Detect which cell encompasses the target text, then output its [x, y] center coordinate. 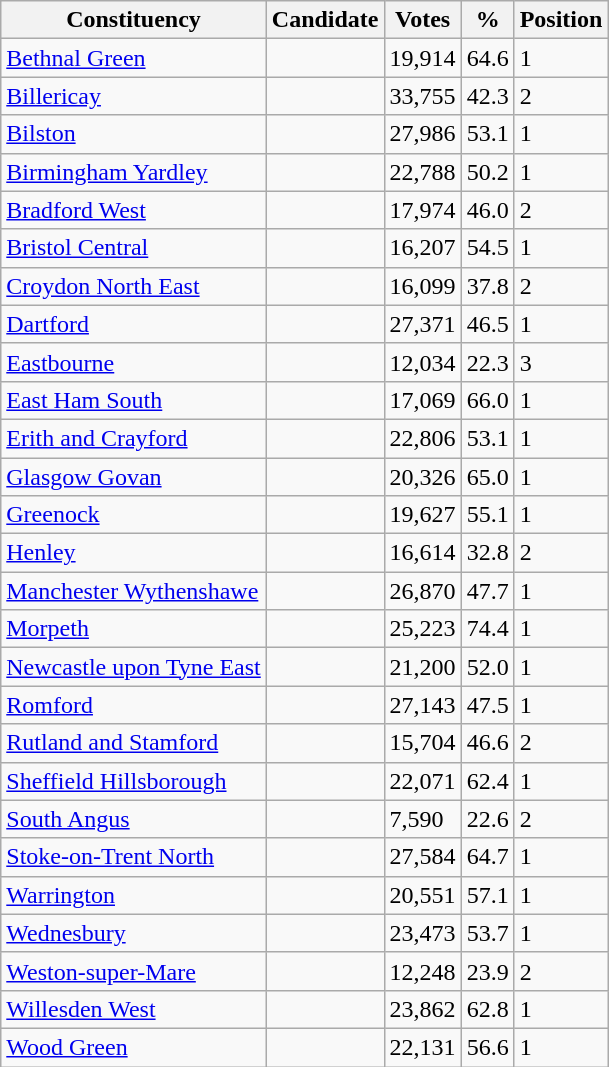
Weston-super-Mare [134, 971]
27,143 [422, 705]
22,806 [422, 438]
64.7 [488, 857]
Billericay [134, 96]
23.9 [488, 971]
Votes [422, 20]
27,371 [422, 324]
Manchester Wythenshawe [134, 591]
22.6 [488, 819]
12,034 [422, 362]
Birmingham Yardley [134, 172]
Henley [134, 553]
16,207 [422, 248]
52.0 [488, 667]
22,131 [422, 1047]
Glasgow Govan [134, 477]
20,326 [422, 477]
Position [561, 20]
15,704 [422, 743]
47.5 [488, 705]
Eastbourne [134, 362]
12,248 [422, 971]
21,200 [422, 667]
27,986 [422, 134]
17,069 [422, 400]
50.2 [488, 172]
Morpeth [134, 629]
3 [561, 362]
East Ham South [134, 400]
74.4 [488, 629]
Croydon North East [134, 286]
19,627 [422, 515]
Wood Green [134, 1047]
Candidate [325, 20]
42.3 [488, 96]
22,788 [422, 172]
26,870 [422, 591]
46.6 [488, 743]
Rutland and Stamford [134, 743]
53.7 [488, 933]
% [488, 20]
47.7 [488, 591]
16,614 [422, 553]
Warrington [134, 895]
Bristol Central [134, 248]
23,473 [422, 933]
62.8 [488, 1009]
Constituency [134, 20]
23,862 [422, 1009]
20,551 [422, 895]
Wednesbury [134, 933]
Willesden West [134, 1009]
Newcastle upon Tyne East [134, 667]
Greenock [134, 515]
Bradford West [134, 210]
27,584 [422, 857]
56.6 [488, 1047]
Bethnal Green [134, 58]
22.3 [488, 362]
66.0 [488, 400]
46.5 [488, 324]
16,099 [422, 286]
Stoke-on-Trent North [134, 857]
62.4 [488, 781]
46.0 [488, 210]
37.8 [488, 286]
32.8 [488, 553]
55.1 [488, 515]
22,071 [422, 781]
57.1 [488, 895]
54.5 [488, 248]
17,974 [422, 210]
Romford [134, 705]
7,590 [422, 819]
South Angus [134, 819]
Bilston [134, 134]
Erith and Crayford [134, 438]
64.6 [488, 58]
25,223 [422, 629]
33,755 [422, 96]
19,914 [422, 58]
Sheffield Hillsborough [134, 781]
65.0 [488, 477]
Dartford [134, 324]
